Find where the given text appears and provide that cell's center as [X, Y] coordinate. 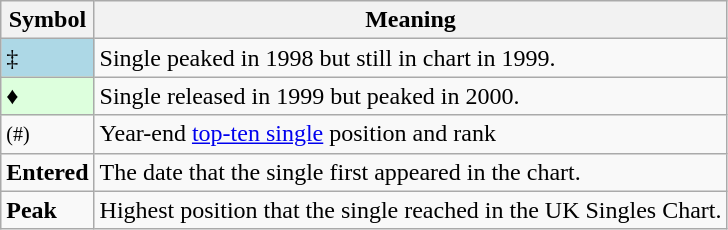
Meaning [410, 20]
Peak [48, 210]
‡ [48, 58]
Single released in 1999 but peaked in 2000. [410, 96]
Symbol [48, 20]
Entered [48, 172]
Single peaked in 1998 but still in chart in 1999. [410, 58]
The date that the single first appeared in the chart. [410, 172]
(#) [48, 134]
Year-end top-ten single position and rank [410, 134]
♦ [48, 96]
Highest position that the single reached in the UK Singles Chart. [410, 210]
